Search for the cell housing the specified text and yield its [x, y] center coordinate. 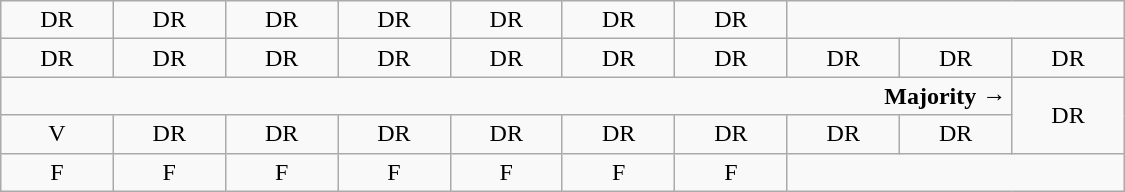
Majority → [506, 96]
V [57, 134]
